Find where the given text appears and provide that cell's center as (X, Y) coordinate. 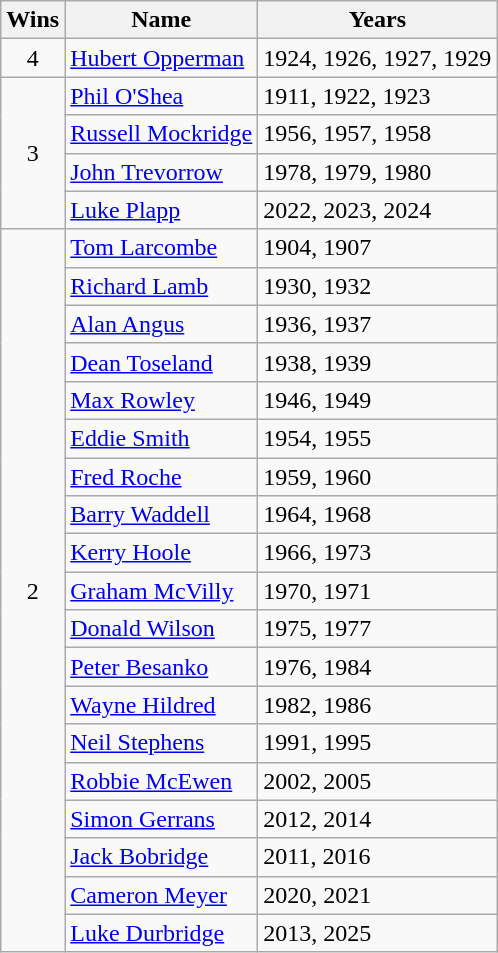
2020, 2021 (378, 895)
Barry Waddell (162, 515)
Peter Besanko (162, 667)
1959, 1960 (378, 477)
Max Rowley (162, 400)
1964, 1968 (378, 515)
Luke Plapp (162, 210)
Kerry Hoole (162, 553)
Donald Wilson (162, 629)
Robbie McEwen (162, 781)
John Trevorrow (162, 172)
1978, 1979, 1980 (378, 172)
Tom Larcombe (162, 248)
1954, 1955 (378, 438)
Wayne Hildred (162, 705)
1924, 1926, 1927, 1929 (378, 58)
4 (33, 58)
1938, 1939 (378, 362)
1991, 1995 (378, 743)
Neil Stephens (162, 743)
1970, 1971 (378, 591)
2013, 2025 (378, 933)
1946, 1949 (378, 400)
1975, 1977 (378, 629)
3 (33, 153)
Alan Angus (162, 324)
Simon Gerrans (162, 819)
1911, 1922, 1923 (378, 96)
1982, 1986 (378, 705)
Eddie Smith (162, 438)
Cameron Meyer (162, 895)
1930, 1932 (378, 286)
2002, 2005 (378, 781)
Jack Bobridge (162, 857)
Luke Durbridge (162, 933)
2012, 2014 (378, 819)
Wins (33, 20)
1956, 1957, 1958 (378, 134)
Hubert Opperman (162, 58)
2011, 2016 (378, 857)
1936, 1937 (378, 324)
2022, 2023, 2024 (378, 210)
Russell Mockridge (162, 134)
1976, 1984 (378, 667)
Dean Toseland (162, 362)
Name (162, 20)
1904, 1907 (378, 248)
Graham McVilly (162, 591)
Fred Roche (162, 477)
1966, 1973 (378, 553)
2 (33, 590)
Phil O'Shea (162, 96)
Years (378, 20)
Richard Lamb (162, 286)
